Return (X, Y) of the center of cell containing provided text 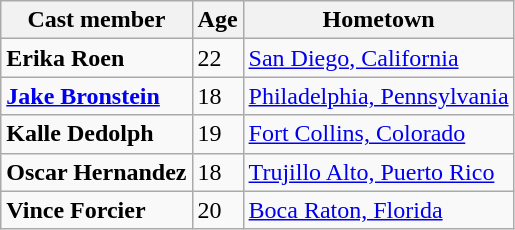
Jake Bronstein (96, 96)
22 (218, 58)
Hometown (378, 20)
Oscar Hernandez (96, 172)
19 (218, 134)
Age (218, 20)
Cast member (96, 20)
San Diego, California (378, 58)
Trujillo Alto, Puerto Rico (378, 172)
Kalle Dedolph (96, 134)
20 (218, 210)
Erika Roen (96, 58)
Fort Collins, Colorado (378, 134)
Boca Raton, Florida (378, 210)
Philadelphia, Pennsylvania (378, 96)
Vince Forcier (96, 210)
